Extract the [X, Y] coordinate from the center of the cell holding the provided text.  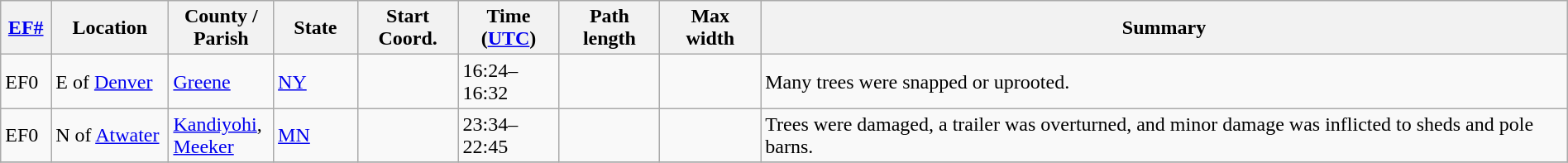
MN [316, 136]
Start Coord. [408, 28]
23:34–22:45 [509, 136]
E of Denver [110, 81]
Path length [610, 28]
EF# [26, 28]
Kandiyohi, Meeker [222, 136]
Time (UTC) [509, 28]
Many trees were snapped or uprooted. [1164, 81]
Trees were damaged, a trailer was overturned, and minor damage was inflicted to sheds and pole barns. [1164, 136]
NY [316, 81]
Summary [1164, 28]
N of Atwater [110, 136]
State [316, 28]
Max width [710, 28]
County / Parish [222, 28]
Greene [222, 81]
Location [110, 28]
16:24–16:32 [509, 81]
